Return (x, y) of the center of cell containing provided text 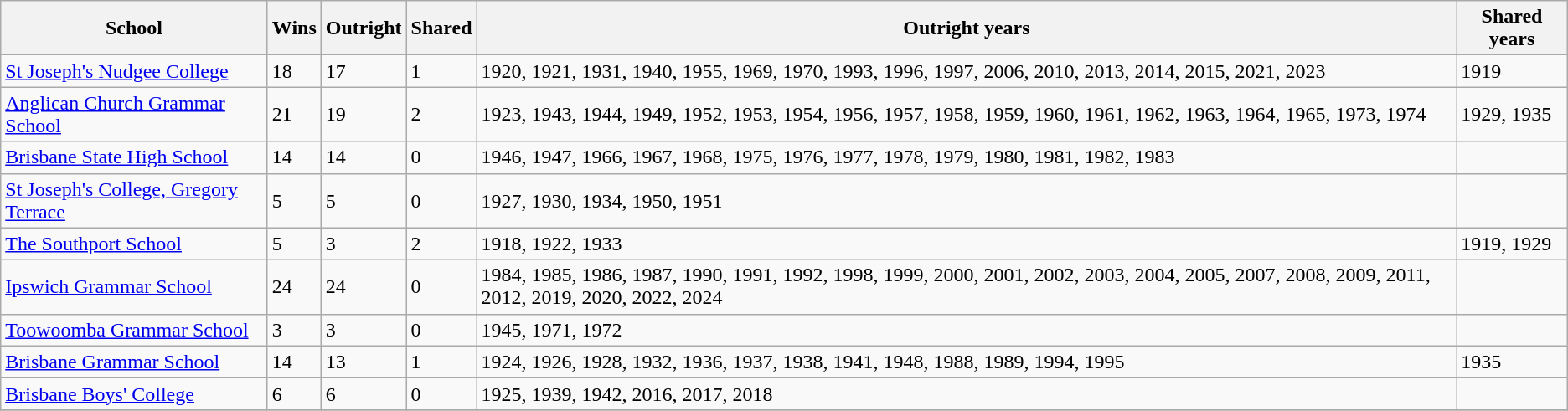
St Joseph's College, Gregory Terrace (134, 201)
1945, 1971, 1972 (967, 330)
1918, 1922, 1933 (967, 244)
13 (364, 362)
1929, 1935 (1512, 114)
1935 (1512, 362)
1924, 1926, 1928, 1932, 1936, 1937, 1938, 1941, 1948, 1988, 1989, 1994, 1995 (967, 362)
Ipswich Grammar School (134, 286)
19 (364, 114)
Toowoomba Grammar School (134, 330)
Shared years (1512, 28)
Outright (364, 28)
Outright years (967, 28)
1923, 1943, 1944, 1949, 1952, 1953, 1954, 1956, 1957, 1958, 1959, 1960, 1961, 1962, 1963, 1964, 1965, 1973, 1974 (967, 114)
1920, 1921, 1931, 1940, 1955, 1969, 1970, 1993, 1996, 1997, 2006, 2010, 2013, 2014, 2015, 2021, 2023 (967, 71)
18 (294, 71)
The Southport School (134, 244)
1919 (1512, 71)
21 (294, 114)
Brisbane Grammar School (134, 362)
17 (364, 71)
Shared (441, 28)
1984, 1985, 1986, 1987, 1990, 1991, 1992, 1998, 1999, 2000, 2001, 2002, 2003, 2004, 2005, 2007, 2008, 2009, 2011, 2012, 2019, 2020, 2022, 2024 (967, 286)
1946, 1947, 1966, 1967, 1968, 1975, 1976, 1977, 1978, 1979, 1980, 1981, 1982, 1983 (967, 157)
Anglican Church Grammar School (134, 114)
Brisbane Boys' College (134, 393)
School (134, 28)
1927, 1930, 1934, 1950, 1951 (967, 201)
1919, 1929 (1512, 244)
St Joseph's Nudgee College (134, 71)
1925, 1939, 1942, 2016, 2017, 2018 (967, 393)
Brisbane State High School (134, 157)
Wins (294, 28)
